Identify which cell holds the provided text, then report its (x, y) central coordinate. 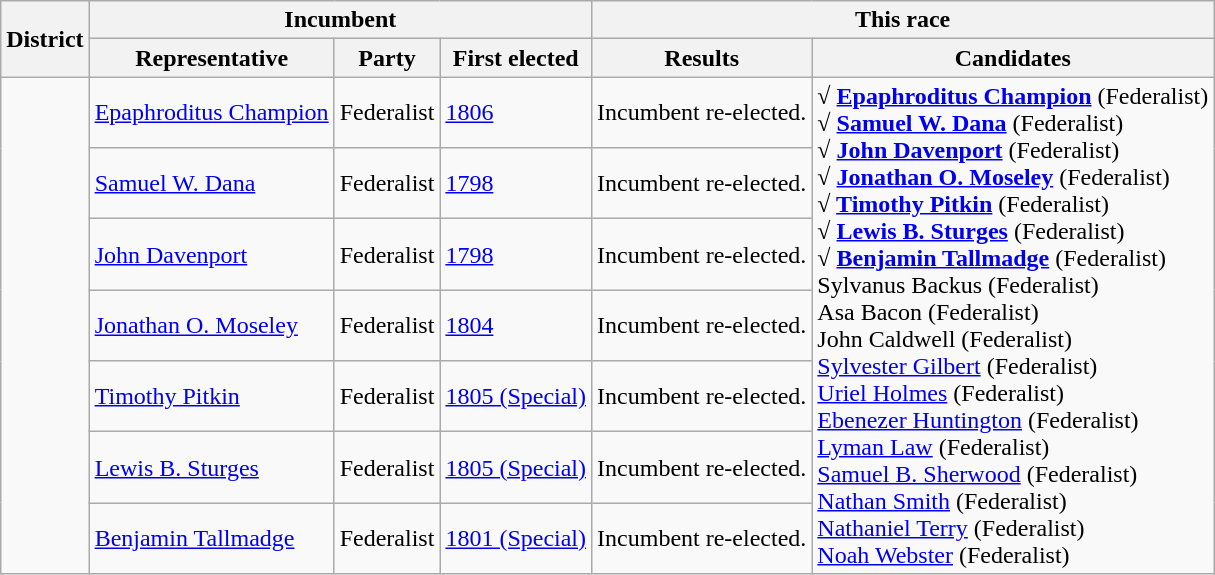
Representative (212, 58)
Party (387, 58)
John Davenport (212, 254)
District (45, 39)
Lewis B. Sturges (212, 468)
Epaphroditus Champion (212, 112)
Results (702, 58)
Samuel W. Dana (212, 184)
Candidates (1013, 58)
Timothy Pitkin (212, 396)
Jonathan O. Moseley (212, 326)
Benjamin Tallmadge (212, 538)
1801 (Special) (516, 538)
This race (903, 20)
1806 (516, 112)
First elected (516, 58)
Incumbent (340, 20)
1804 (516, 326)
